Search for the cell housing the specified text and yield its [X, Y] center coordinate. 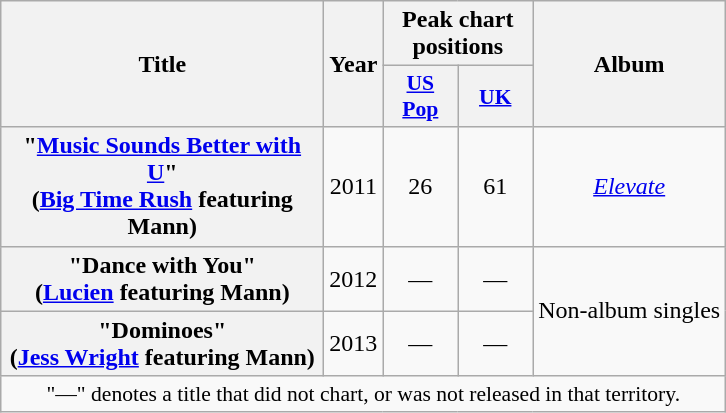
2012 [354, 278]
Album [630, 64]
"Music Sounds Better with U" (Big Time Rush featuring Mann) [162, 186]
Peak chart positions [458, 34]
61 [496, 186]
Year [354, 64]
2011 [354, 186]
26 [420, 186]
Title [162, 64]
"Dominoes" (Jess Wright featuring Mann) [162, 344]
Non-album singles [630, 311]
"—" denotes a title that did not chart, or was not released in that territory. [364, 394]
2013 [354, 344]
"Dance with You" (Lucien featuring Mann) [162, 278]
Elevate [630, 186]
US Pop [420, 96]
UK [496, 96]
